Identify which cell holds the provided text, then report its (x, y) central coordinate. 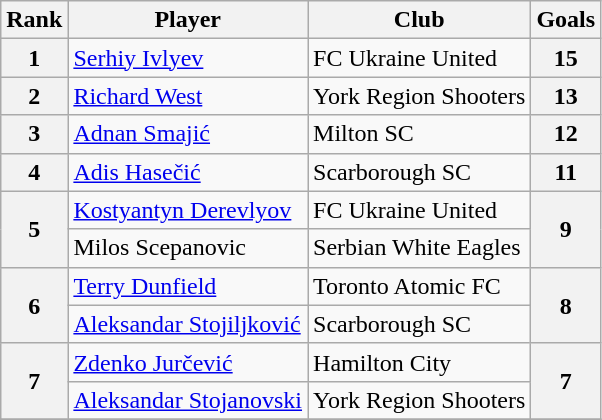
13 (566, 96)
Milos Scepanovic (188, 248)
Serhiy Ivlyev (188, 58)
6 (34, 305)
Club (420, 20)
Zdenko Jurčević (188, 362)
3 (34, 134)
1 (34, 58)
8 (566, 305)
15 (566, 58)
Serbian White Eagles (420, 248)
Adis Hasečić (188, 172)
12 (566, 134)
2 (34, 96)
Richard West (188, 96)
9 (566, 229)
Aleksandar Stojanovski (188, 400)
Adnan Smajić (188, 134)
5 (34, 229)
Kostyantyn Derevlyov (188, 210)
Player (188, 20)
Milton SC (420, 134)
Goals (566, 20)
11 (566, 172)
Rank (34, 20)
Toronto Atomic FC (420, 286)
Aleksandar Stojiljković (188, 324)
Hamilton City (420, 362)
Terry Dunfield (188, 286)
4 (34, 172)
